Extract the [X, Y] coordinate from the center of the cell holding the provided text.  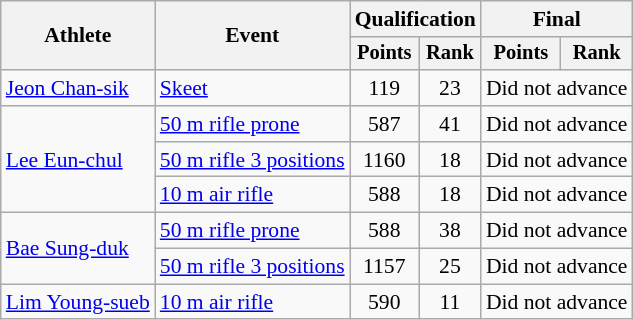
1157 [384, 267]
25 [450, 267]
Skeet [252, 88]
590 [384, 302]
Athlete [78, 36]
119 [384, 88]
1160 [384, 160]
38 [450, 231]
Event [252, 36]
Jeon Chan-sik [78, 88]
41 [450, 124]
Lee Eun-chul [78, 160]
11 [450, 302]
Qualification [416, 19]
587 [384, 124]
23 [450, 88]
Lim Young-sueb [78, 302]
Final [557, 19]
Bae Sung-duk [78, 248]
